From the cell containing the given text, extract its center point as [X, Y] coordinate. 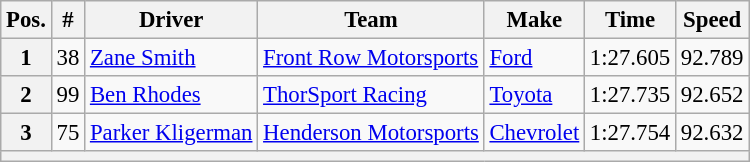
# [68, 20]
1:27.735 [630, 95]
Toyota [534, 95]
38 [68, 58]
Driver [172, 20]
Front Row Motorsports [371, 58]
92.652 [712, 95]
Team [371, 20]
Make [534, 20]
1:27.605 [630, 58]
Ben Rhodes [172, 95]
Zane Smith [172, 58]
1 [26, 58]
Time [630, 20]
92.789 [712, 58]
99 [68, 95]
92.632 [712, 133]
ThorSport Racing [371, 95]
75 [68, 133]
Pos. [26, 20]
Henderson Motorsports [371, 133]
2 [26, 95]
1:27.754 [630, 133]
Ford [534, 58]
Speed [712, 20]
Parker Kligerman [172, 133]
3 [26, 133]
Chevrolet [534, 133]
